Detect which cell encompasses the target text, then output its (x, y) center coordinate. 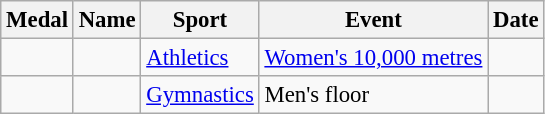
Men's floor (374, 95)
Event (374, 20)
Sport (200, 20)
Medal (38, 20)
Gymnastics (200, 95)
Name (107, 20)
Date (516, 20)
Athletics (200, 58)
Women's 10,000 metres (374, 58)
